Output the (x, y) coordinate of the center of the cell containing the given text.  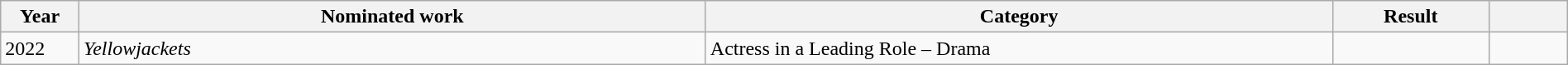
Result (1411, 17)
Year (40, 17)
Actress in a Leading Role – Drama (1019, 48)
2022 (40, 48)
Nominated work (392, 17)
Yellowjackets (392, 48)
Category (1019, 17)
